Determine the [X, Y] coordinate at the center of the cell enclosing the given text.  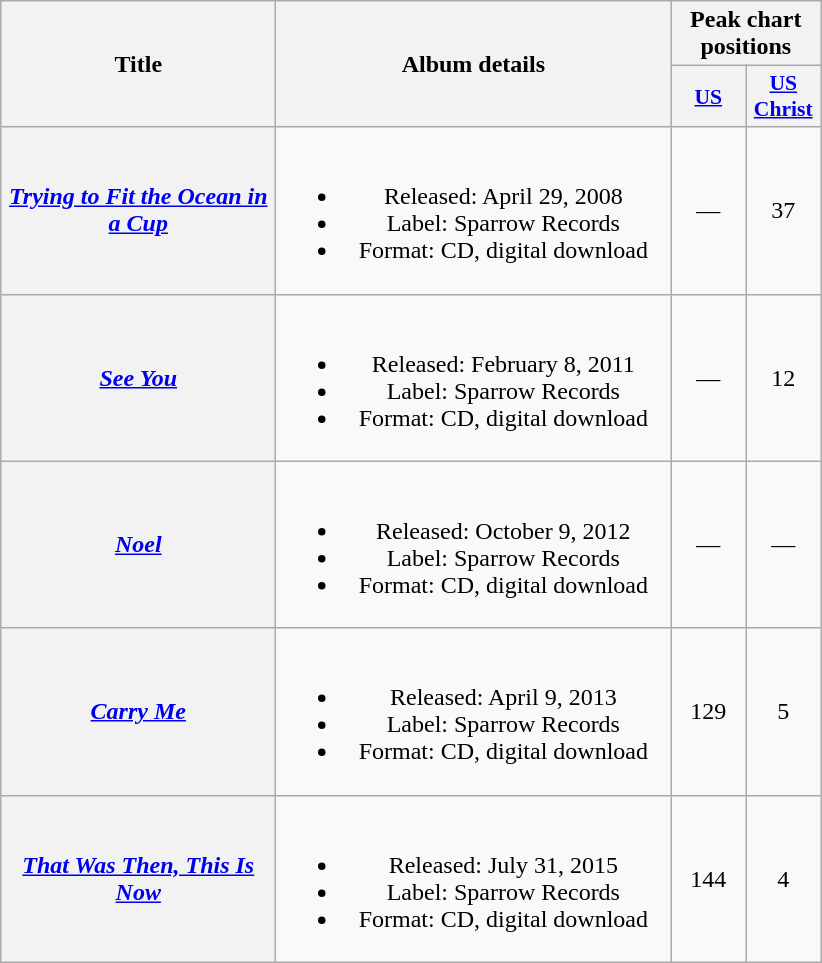
USChrist [784, 96]
Noel [138, 544]
See You [138, 378]
Peak chart positions [746, 34]
Released: July 31, 2015Label: Sparrow RecordsFormat: CD, digital download [474, 878]
Title [138, 64]
4 [784, 878]
That Was Then, This Is Now [138, 878]
144 [708, 878]
Album details [474, 64]
Released: April 29, 2008Label: Sparrow RecordsFormat: CD, digital download [474, 210]
129 [708, 712]
Released: October 9, 2012Label: Sparrow RecordsFormat: CD, digital download [474, 544]
37 [784, 210]
12 [784, 378]
US [708, 96]
Trying to Fit the Ocean in a Cup [138, 210]
Released: February 8, 2011Label: Sparrow RecordsFormat: CD, digital download [474, 378]
Carry Me [138, 712]
5 [784, 712]
Released: April 9, 2013Label: Sparrow RecordsFormat: CD, digital download [474, 712]
